Find where the given text appears and provide that cell's center as [x, y] coordinate. 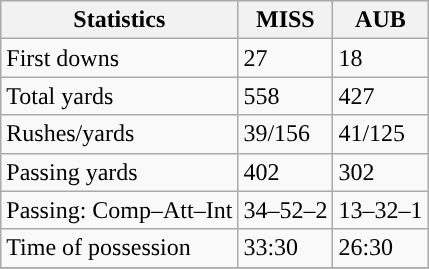
402 [286, 172]
Total yards [120, 96]
Time of possession [120, 248]
First downs [120, 58]
39/156 [286, 134]
27 [286, 58]
558 [286, 96]
Statistics [120, 20]
34–52–2 [286, 210]
13–32–1 [380, 210]
33:30 [286, 248]
AUB [380, 20]
41/125 [380, 134]
427 [380, 96]
MISS [286, 20]
Passing: Comp–Att–Int [120, 210]
302 [380, 172]
Rushes/yards [120, 134]
18 [380, 58]
Passing yards [120, 172]
26:30 [380, 248]
